Identify which cell holds the provided text, then report its (X, Y) central coordinate. 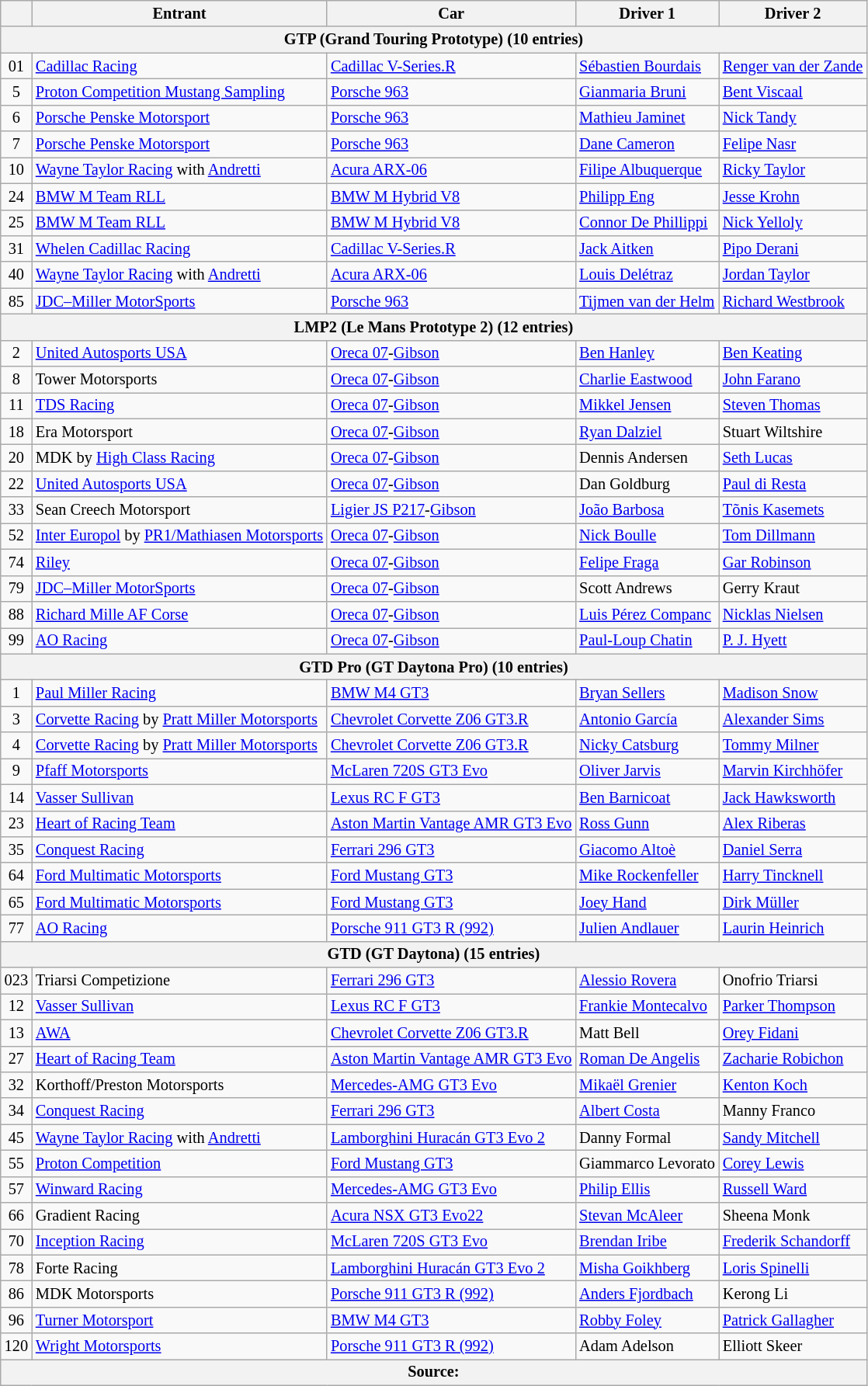
João Barbosa (648, 510)
Filipe Albuquerque (648, 170)
Alessio Rovera (648, 981)
22 (16, 484)
35 (16, 849)
32 (16, 1085)
Renger van der Zande (793, 66)
13 (16, 1033)
Kenton Koch (793, 1085)
Nick Boulle (648, 536)
Wright Motorsports (179, 1346)
85 (16, 301)
Acura NSX GT3 Evo22 (451, 1216)
Dirk Müller (793, 902)
Charlie Eastwood (648, 380)
Frederik Schandorff (793, 1242)
Gar Robinson (793, 562)
33 (16, 510)
78 (16, 1268)
Pipo Derani (793, 248)
Dennis Andersen (648, 457)
99 (16, 641)
Louis Delétraz (648, 275)
Russell Ward (793, 1190)
MDK Motorsports (179, 1294)
Felipe Nasr (793, 144)
Frankie Montecalvo (648, 1006)
Dane Cameron (648, 144)
24 (16, 196)
52 (16, 536)
Forte Racing (179, 1268)
25 (16, 223)
Onofrio Triarsi (793, 981)
57 (16, 1190)
45 (16, 1138)
Danny Formal (648, 1138)
Ben Keating (793, 353)
AWA (179, 1033)
Paul di Resta (793, 484)
10 (16, 170)
Joey Hand (648, 902)
Tom Dillmann (793, 536)
P. J. Hyett (793, 641)
John Farano (793, 380)
Sean Creech Motorsport (179, 510)
01 (16, 66)
55 (16, 1163)
3 (16, 719)
Mikaël Grenier (648, 1085)
Manny Franco (793, 1111)
77 (16, 928)
Orey Fidani (793, 1033)
Sandy Mitchell (793, 1138)
Brendan Iribe (648, 1242)
27 (16, 1059)
11 (16, 405)
5 (16, 92)
Winward Racing (179, 1190)
88 (16, 614)
64 (16, 876)
70 (16, 1242)
Mathieu Jaminet (648, 118)
Nicky Catsburg (648, 745)
Jack Aitken (648, 248)
Sébastien Bourdais (648, 66)
Albert Costa (648, 1111)
Riley (179, 562)
Philipp Eng (648, 196)
Daniel Serra (793, 849)
Zacharie Robichon (793, 1059)
Car (451, 13)
66 (16, 1216)
Roman De Angelis (648, 1059)
Alex Riberas (793, 824)
GTP (Grand Touring Prototype) (10 entries) (433, 40)
Whelen Cadillac Racing (179, 248)
Felipe Fraga (648, 562)
Elliott Skeer (793, 1346)
7 (16, 144)
LMP2 (Le Mans Prototype 2) (12 entries) (433, 327)
12 (16, 1006)
Ricky Taylor (793, 170)
Proton Competition Mustang Sampling (179, 92)
Patrick Gallagher (793, 1320)
8 (16, 380)
Proton Competition (179, 1163)
Mike Rockenfeller (648, 876)
Sheena Monk (793, 1216)
Tijmen van der Helm (648, 301)
31 (16, 248)
GTD (GT Daytona) (15 entries) (433, 954)
Tommy Milner (793, 745)
Nick Tandy (793, 118)
6 (16, 118)
MDK by High Class Racing (179, 457)
Stevan McAleer (648, 1216)
9 (16, 771)
Bent Viscaal (793, 92)
Tower Motorsports (179, 380)
79 (16, 589)
Adam Adelson (648, 1346)
023 (16, 981)
Alexander Sims (793, 719)
2 (16, 353)
Corey Lewis (793, 1163)
TDS Racing (179, 405)
Inception Racing (179, 1242)
65 (16, 902)
Korthoff/Preston Motorsports (179, 1085)
Antonio García (648, 719)
Laurin Heinrich (793, 928)
Inter Europol by PR1/Mathiasen Motorsports (179, 536)
86 (16, 1294)
Turner Motorsport (179, 1320)
14 (16, 797)
96 (16, 1320)
Misha Goikhberg (648, 1268)
Madison Snow (793, 693)
Stuart Wiltshire (793, 432)
Julien Andlauer (648, 928)
Luis Pérez Companc (648, 614)
Dan Goldburg (648, 484)
Anders Fjordbach (648, 1294)
40 (16, 275)
Ligier JS P217-Gibson (451, 510)
Gerry Kraut (793, 589)
Cadillac Racing (179, 66)
Triarsi Competizione (179, 981)
Driver 1 (648, 13)
Philip Ellis (648, 1190)
Kerong Li (793, 1294)
Ryan Dalziel (648, 432)
Scott Andrews (648, 589)
Jack Hawksworth (793, 797)
Parker Thompson (793, 1006)
Jesse Krohn (793, 196)
Richard Westbrook (793, 301)
Pfaff Motorsports (179, 771)
1 (16, 693)
Giacomo Altoè (648, 849)
Gradient Racing (179, 1216)
Paul-Loup Chatin (648, 641)
Matt Bell (648, 1033)
Robby Foley (648, 1320)
Giammarco Levorato (648, 1163)
Driver 2 (793, 13)
Era Motorsport (179, 432)
20 (16, 457)
18 (16, 432)
74 (16, 562)
Marvin Kirchhöfer (793, 771)
Connor De Phillippi (648, 223)
Source: (433, 1372)
Jordan Taylor (793, 275)
Oliver Jarvis (648, 771)
Ben Barnicoat (648, 797)
Tõnis Kasemets (793, 510)
Richard Mille AF Corse (179, 614)
Nick Yelloly (793, 223)
Harry Tincknell (793, 876)
Mikkel Jensen (648, 405)
Paul Miller Racing (179, 693)
23 (16, 824)
34 (16, 1111)
4 (16, 745)
Nicklas Nielsen (793, 614)
GTD Pro (GT Daytona Pro) (10 entries) (433, 667)
Entrant (179, 13)
Gianmaria Bruni (648, 92)
Ben Hanley (648, 353)
120 (16, 1346)
Bryan Sellers (648, 693)
Seth Lucas (793, 457)
Steven Thomas (793, 405)
Ross Gunn (648, 824)
Loris Spinelli (793, 1268)
